Identify which cell holds the provided text, then report its (x, y) central coordinate. 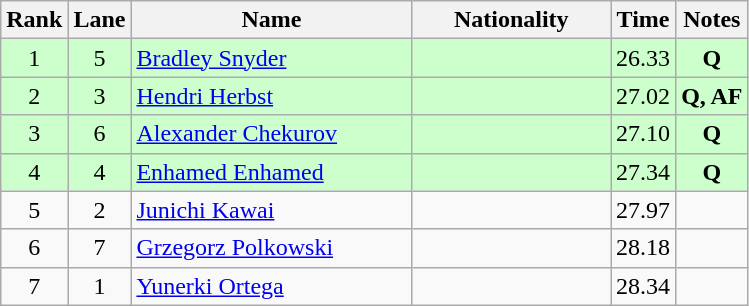
Yunerki Ortega (272, 286)
27.02 (644, 96)
Alexander Chekurov (272, 134)
Time (644, 20)
Nationality (512, 20)
Bradley Snyder (272, 58)
Notes (712, 20)
26.33 (644, 58)
28.18 (644, 248)
28.34 (644, 286)
Lane (100, 20)
Q, AF (712, 96)
Enhamed Enhamed (272, 172)
Rank (34, 20)
27.10 (644, 134)
27.34 (644, 172)
Hendri Herbst (272, 96)
Name (272, 20)
Junichi Kawai (272, 210)
27.97 (644, 210)
Grzegorz Polkowski (272, 248)
